Scan for the cell matching the given text and deliver its (x, y) coordinate at center. 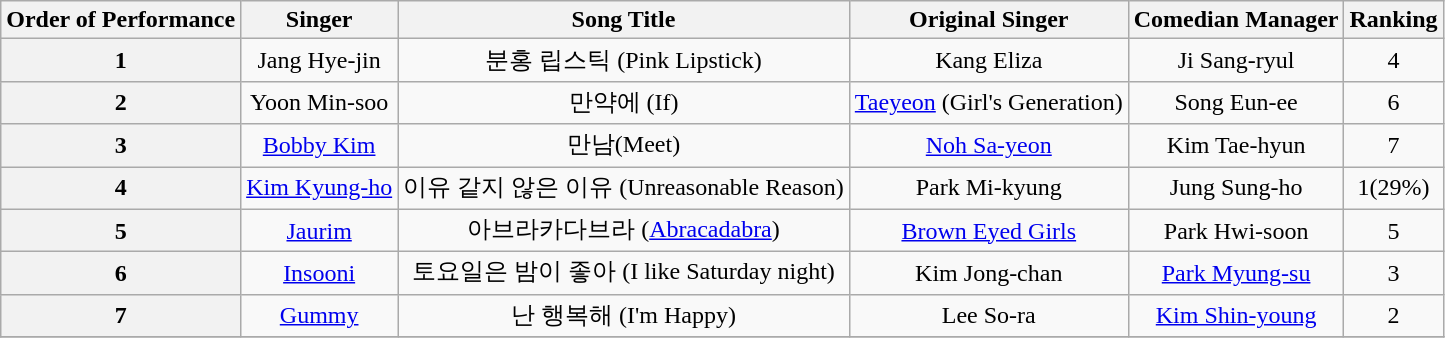
Ranking (1394, 20)
Lee So-ra (988, 316)
토요일은 밤이 좋아 (I like Saturday night) (624, 274)
Jang Hye-jin (320, 60)
Kim Jong-chan (988, 274)
Yoon Min-soo (320, 102)
만약에 (If) (624, 102)
1 (121, 60)
Bobby Kim (320, 146)
Kim Kyung-ho (320, 188)
Order of Performance (121, 20)
Park Mi-kyung (988, 188)
이유 같지 않은 이유 (Unreasonable Reason) (624, 188)
만남(Meet) (624, 146)
Taeyeon (Girl's Generation) (988, 102)
Kim Tae-hyun (1236, 146)
1(29%) (1394, 188)
Kang Eliza (988, 60)
Jung Sung-ho (1236, 188)
Singer (320, 20)
분홍 립스틱 (Pink Lipstick) (624, 60)
Park Myung-su (1236, 274)
Gummy (320, 316)
Comedian Manager (1236, 20)
Song Title (624, 20)
Ji Sang-ryul (1236, 60)
Park Hwi-soon (1236, 230)
Song Eun-ee (1236, 102)
Brown Eyed Girls (988, 230)
난 행복해 (I'm Happy) (624, 316)
Insooni (320, 274)
Original Singer (988, 20)
Noh Sa-yeon (988, 146)
Kim Shin-young (1236, 316)
아브라카다브라 (Abracadabra) (624, 230)
Jaurim (320, 230)
